Output the (X, Y) coordinate of the center of the cell containing the given text.  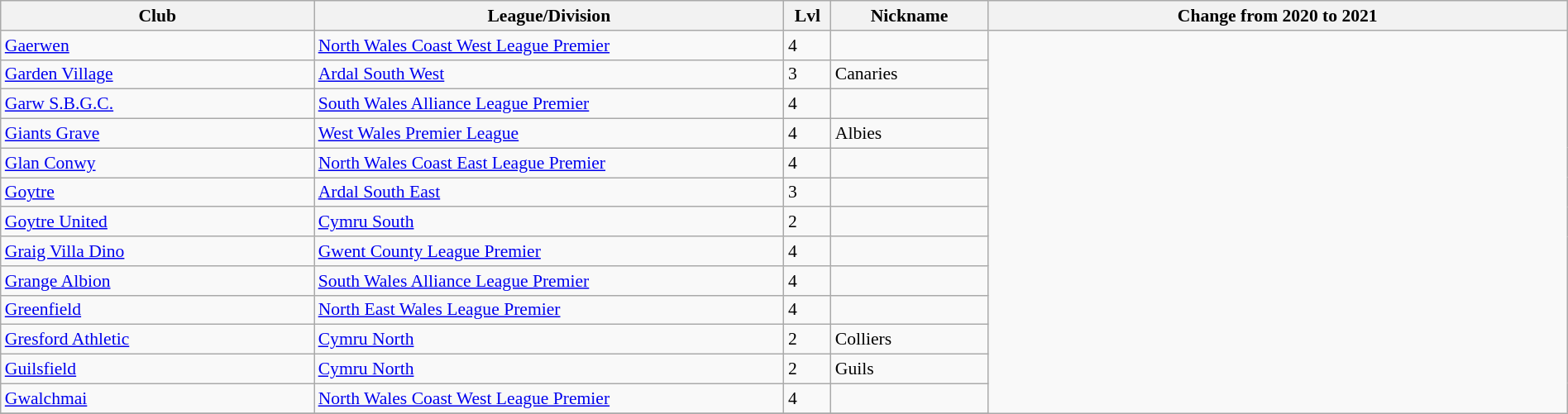
Club (157, 16)
Garden Village (157, 74)
Goytre United (157, 222)
Gaerwen (157, 45)
Guils (910, 369)
League/Division (549, 16)
Nickname (910, 16)
Greenfield (157, 310)
Garw S.B.G.C. (157, 104)
Albies (910, 134)
Colliers (910, 340)
Gwalchmai (157, 398)
Grange Albion (157, 281)
Glan Conwy (157, 163)
Guilsfield (157, 369)
Graig Villa Dino (157, 251)
North East Wales League Premier (549, 310)
Ardal South East (549, 193)
Ardal South West (549, 74)
Goytre (157, 193)
West Wales Premier League (549, 134)
North Wales Coast East League Premier (549, 163)
Cymru South (549, 222)
Change from 2020 to 2021 (1277, 16)
Lvl (807, 16)
Gresford Athletic (157, 340)
Giants Grave (157, 134)
Gwent County League Premier (549, 251)
Canaries (910, 74)
